Identify which cell holds the provided text, then report its [x, y] central coordinate. 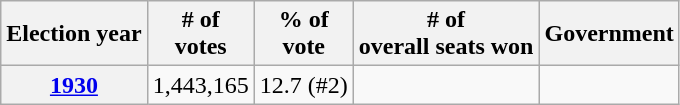
1,443,165 [200, 85]
Government [609, 34]
Election year [74, 34]
12.7 (#2) [304, 85]
% ofvote [304, 34]
# ofvotes [200, 34]
# ofoverall seats won [446, 34]
1930 [74, 85]
